Pinpoint the cell where the given text exists, returning its (x, y) midpoint coordinate. 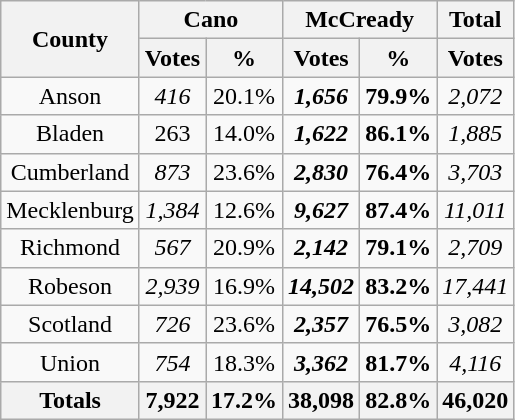
14.0% (244, 134)
2,709 (476, 248)
11,011 (476, 210)
County (70, 39)
Cumberland (70, 172)
17.2% (244, 400)
2,939 (172, 286)
2,142 (322, 248)
20.9% (244, 248)
18.3% (244, 362)
17,441 (476, 286)
Anson (70, 96)
20.1% (244, 96)
263 (172, 134)
7,922 (172, 400)
Robeson (70, 286)
1,885 (476, 134)
14,502 (322, 286)
87.4% (398, 210)
Bladen (70, 134)
16.9% (244, 286)
1,384 (172, 210)
38,098 (322, 400)
12.6% (244, 210)
81.7% (398, 362)
Cano (210, 20)
567 (172, 248)
Scotland (70, 324)
2,830 (322, 172)
86.1% (398, 134)
79.1% (398, 248)
Total (476, 20)
76.4% (398, 172)
3,703 (476, 172)
873 (172, 172)
McCready (360, 20)
2,072 (476, 96)
79.9% (398, 96)
416 (172, 96)
1,656 (322, 96)
83.2% (398, 286)
9,627 (322, 210)
2,357 (322, 324)
Richmond (70, 248)
754 (172, 362)
Mecklenburg (70, 210)
3,082 (476, 324)
76.5% (398, 324)
Totals (70, 400)
726 (172, 324)
3,362 (322, 362)
Union (70, 362)
1,622 (322, 134)
82.8% (398, 400)
46,020 (476, 400)
4,116 (476, 362)
